Search for the cell housing the specified text and yield its (x, y) center coordinate. 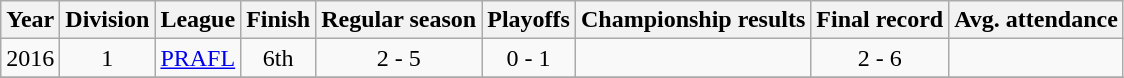
PRAFL (198, 58)
2 - 5 (399, 58)
2016 (30, 58)
6th (278, 58)
Finish (278, 20)
2 - 6 (880, 58)
1 (108, 58)
Playoffs (529, 20)
Year (30, 20)
Division (108, 20)
Regular season (399, 20)
0 - 1 (529, 58)
Championship results (692, 20)
Avg. attendance (1036, 20)
Final record (880, 20)
League (198, 20)
